Output the (x, y) coordinate of the center of the cell containing the given text.  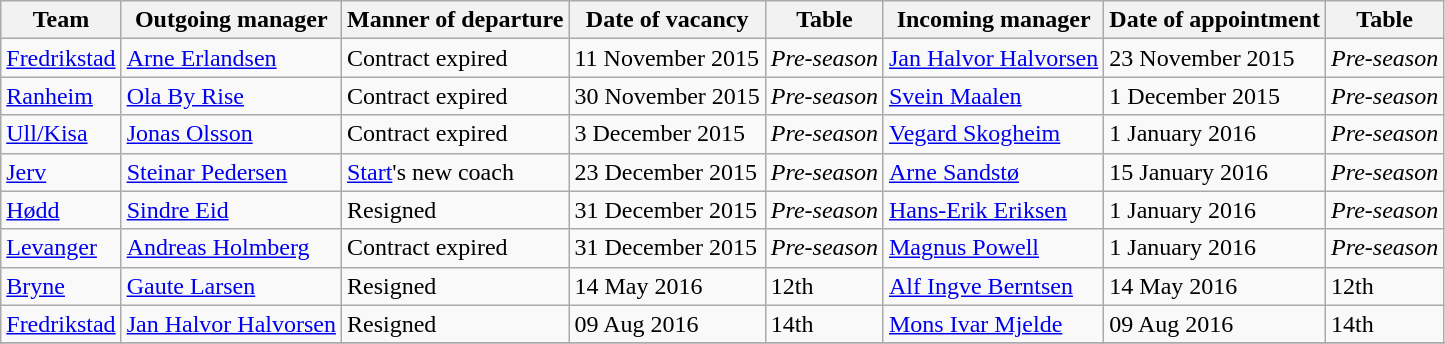
23 December 2015 (667, 172)
Arne Erlandsen (231, 58)
Team (61, 20)
23 November 2015 (1215, 58)
11 November 2015 (667, 58)
Jonas Olsson (231, 134)
Hødd (61, 210)
Date of appointment (1215, 20)
Hans-Erik Eriksen (993, 210)
30 November 2015 (667, 96)
Outgoing manager (231, 20)
Magnus Powell (993, 248)
Svein Maalen (993, 96)
Levanger (61, 248)
3 December 2015 (667, 134)
Ranheim (61, 96)
Vegard Skogheim (993, 134)
Jerv (61, 172)
Arne Sandstø (993, 172)
Ull/Kisa (61, 134)
Steinar Pedersen (231, 172)
Alf Ingve Berntsen (993, 286)
Date of vacancy (667, 20)
Sindre Eid (231, 210)
1 December 2015 (1215, 96)
Manner of departure (454, 20)
Bryne (61, 286)
Andreas Holmberg (231, 248)
Start's new coach (454, 172)
15 January 2016 (1215, 172)
Incoming manager (993, 20)
Mons Ivar Mjelde (993, 324)
Gaute Larsen (231, 286)
Ola By Rise (231, 96)
